Search for the cell housing the specified text and yield its (x, y) center coordinate. 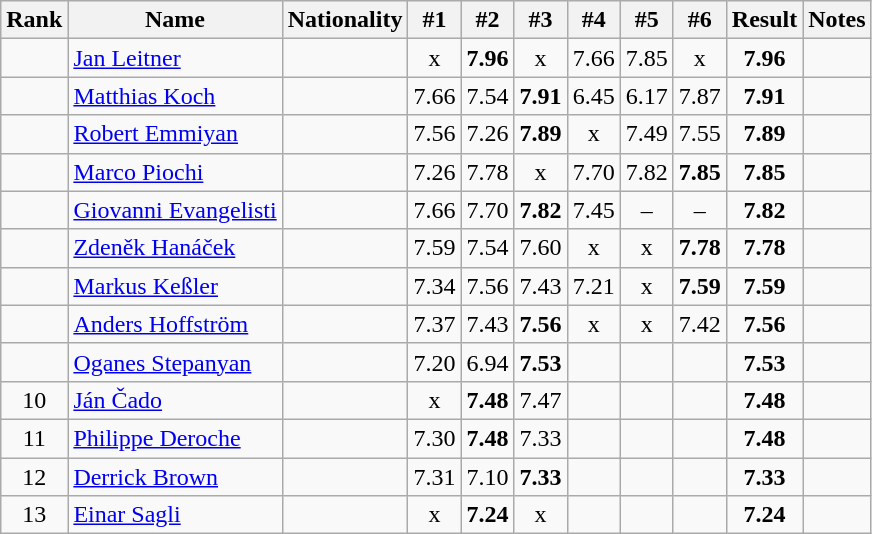
12 (34, 477)
Anders Hoffström (175, 324)
7.60 (540, 248)
7.30 (434, 438)
#4 (594, 20)
Robert Emmiyan (175, 134)
#1 (434, 20)
Matthias Koch (175, 96)
#2 (488, 20)
7.31 (434, 477)
Marco Piochi (175, 172)
Giovanni Evangelisti (175, 210)
Oganes Stepanyan (175, 362)
11 (34, 438)
Nationality (345, 20)
Notes (837, 20)
#6 (700, 20)
Zdeněk Hanáček (175, 248)
Philippe Deroche (175, 438)
Rank (34, 20)
Result (764, 20)
6.45 (594, 96)
7.49 (646, 134)
Ján Čado (175, 400)
7.20 (434, 362)
7.21 (594, 286)
#5 (646, 20)
7.34 (434, 286)
10 (34, 400)
7.45 (594, 210)
7.10 (488, 477)
6.94 (488, 362)
7.55 (700, 134)
Derrick Brown (175, 477)
Markus Keßler (175, 286)
7.47 (540, 400)
7.37 (434, 324)
#3 (540, 20)
7.87 (700, 96)
13 (34, 515)
6.17 (646, 96)
Einar Sagli (175, 515)
Name (175, 20)
Jan Leitner (175, 58)
7.42 (700, 324)
